Locate the cell with the specified text and output its [x, y] center coordinate. 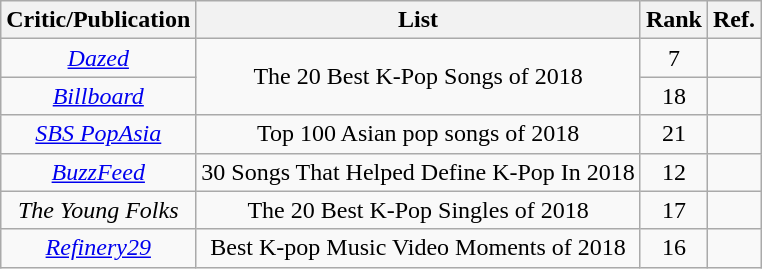
Billboard [98, 96]
Top 100 Asian pop songs of 2018 [418, 134]
BuzzFeed [98, 172]
7 [674, 58]
The Young Folks [98, 210]
17 [674, 210]
Critic/Publication [98, 20]
12 [674, 172]
The 20 Best K-Pop Singles of 2018 [418, 210]
The 20 Best K-Pop Songs of 2018 [418, 77]
18 [674, 96]
List [418, 20]
Refinery29 [98, 248]
Rank [674, 20]
Dazed [98, 58]
SBS PopAsia [98, 134]
30 Songs That Helped Define K-Pop In 2018 [418, 172]
21 [674, 134]
16 [674, 248]
Ref. [734, 20]
Best K-pop Music Video Moments of 2018 [418, 248]
